Locate the cell with the specified text and output its [x, y] center coordinate. 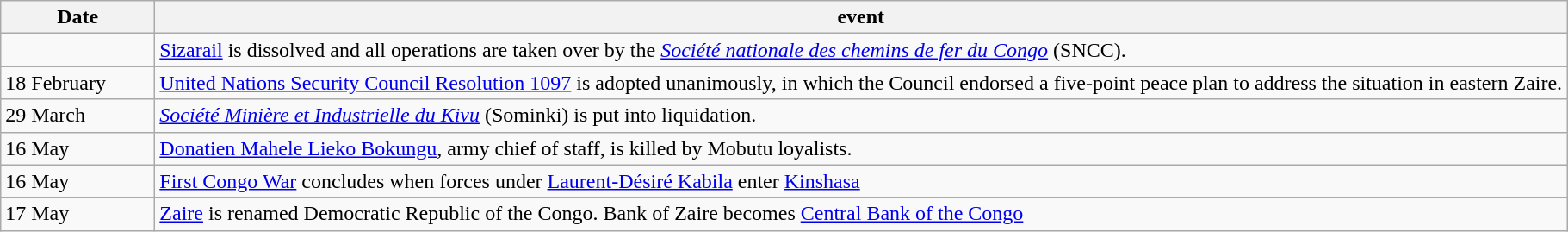
Donatien Mahele Lieko Bokungu, army chief of staff, is killed by Mobutu loyalists. [861, 148]
Date [77, 17]
Sizarail is dissolved and all operations are taken over by the Société nationale des chemins de fer du Congo (SNCC). [861, 50]
Zaire is renamed Democratic Republic of the Congo. Bank of Zaire becomes Central Bank of the Congo [861, 214]
18 February [77, 83]
event [861, 17]
29 March [77, 116]
Société Minière et Industrielle du Kivu (Sominki) is put into liquidation. [861, 116]
17 May [77, 214]
First Congo War concludes when forces under Laurent-Désiré Kabila enter Kinshasa [861, 181]
